Scan for the cell matching the given text and deliver its [X, Y] coordinate at center. 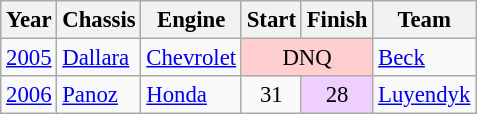
Start [271, 20]
Finish [336, 20]
Luyendyk [424, 95]
Team [424, 20]
Year [29, 20]
Panoz [99, 95]
31 [271, 95]
Honda [191, 95]
DNQ [306, 58]
Chevrolet [191, 58]
Engine [191, 20]
Beck [424, 58]
2005 [29, 58]
28 [336, 95]
2006 [29, 95]
Dallara [99, 58]
Chassis [99, 20]
